Output the [X, Y] coordinate of the center of the cell containing the given text.  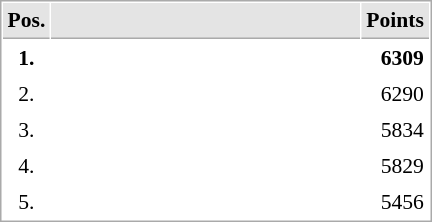
Pos. [26, 21]
6309 [396, 57]
1. [26, 57]
4. [26, 165]
5456 [396, 201]
3. [26, 129]
5834 [396, 129]
5. [26, 201]
6290 [396, 93]
2. [26, 93]
5829 [396, 165]
Points [396, 21]
